For the text-containing cell, return its midpoint in [X, Y] coordinate format. 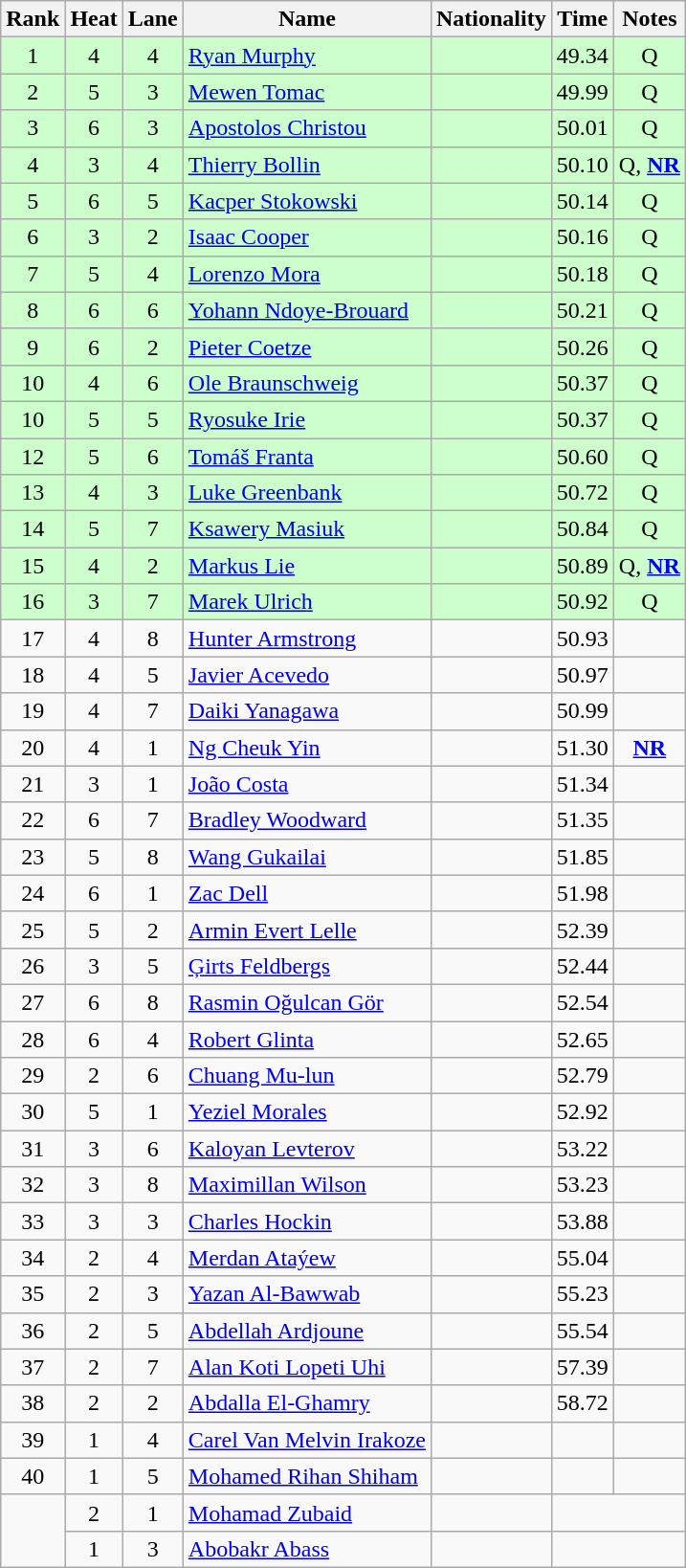
NR [649, 748]
36 [33, 1331]
50.84 [582, 529]
Hunter Armstrong [306, 638]
50.92 [582, 602]
Merdan Ataýew [306, 1258]
Alan Koti Lopeti Uhi [306, 1367]
Name [306, 19]
55.54 [582, 1331]
Carel Van Melvin Irakoze [306, 1440]
17 [33, 638]
52.65 [582, 1039]
20 [33, 748]
37 [33, 1367]
23 [33, 857]
26 [33, 966]
52.79 [582, 1076]
Ryan Murphy [306, 56]
51.85 [582, 857]
16 [33, 602]
Thierry Bollin [306, 165]
12 [33, 457]
Javier Acevedo [306, 675]
Abdalla El-Ghamry [306, 1403]
31 [33, 1149]
50.72 [582, 493]
Bradley Woodward [306, 820]
Isaac Cooper [306, 237]
Kacper Stokowski [306, 201]
Apostolos Christou [306, 128]
50.10 [582, 165]
13 [33, 493]
Daiki Yanagawa [306, 711]
Zac Dell [306, 893]
Tomáš Franta [306, 457]
Wang Gukailai [306, 857]
53.23 [582, 1185]
Ryosuke Irie [306, 419]
55.23 [582, 1294]
Mohamed Rihan Shiham [306, 1476]
Ng Cheuk Yin [306, 748]
51.98 [582, 893]
52.92 [582, 1112]
Lane [153, 19]
Rasmin Oğulcan Gör [306, 1002]
50.97 [582, 675]
18 [33, 675]
Yohann Ndoye-Brouard [306, 310]
52.39 [582, 930]
58.72 [582, 1403]
19 [33, 711]
50.99 [582, 711]
51.35 [582, 820]
51.34 [582, 784]
55.04 [582, 1258]
24 [33, 893]
Abdellah Ardjoune [306, 1331]
33 [33, 1221]
Abobakr Abass [306, 1549]
Pieter Coetze [306, 347]
Mohamad Zubaid [306, 1512]
João Costa [306, 784]
25 [33, 930]
27 [33, 1002]
52.54 [582, 1002]
52.44 [582, 966]
51.30 [582, 748]
Charles Hockin [306, 1221]
49.34 [582, 56]
Kaloyan Levterov [306, 1149]
34 [33, 1258]
Luke Greenbank [306, 493]
15 [33, 566]
53.88 [582, 1221]
Ģirts Feldbergs [306, 966]
28 [33, 1039]
Armin Evert Lelle [306, 930]
50.93 [582, 638]
Chuang Mu-lun [306, 1076]
Time [582, 19]
53.22 [582, 1149]
Robert Glinta [306, 1039]
9 [33, 347]
29 [33, 1076]
Ksawery Masiuk [306, 529]
57.39 [582, 1367]
Yazan Al-Bawwab [306, 1294]
50.14 [582, 201]
22 [33, 820]
Notes [649, 19]
Lorenzo Mora [306, 274]
50.16 [582, 237]
50.26 [582, 347]
49.99 [582, 92]
Ole Braunschweig [306, 383]
40 [33, 1476]
Maximillan Wilson [306, 1185]
Marek Ulrich [306, 602]
Nationality [491, 19]
50.60 [582, 457]
Yeziel Morales [306, 1112]
35 [33, 1294]
30 [33, 1112]
21 [33, 784]
50.21 [582, 310]
50.18 [582, 274]
38 [33, 1403]
32 [33, 1185]
Mewen Tomac [306, 92]
50.89 [582, 566]
Markus Lie [306, 566]
50.01 [582, 128]
14 [33, 529]
Heat [94, 19]
Rank [33, 19]
39 [33, 1440]
